From the cell containing the given text, extract its center point as [x, y] coordinate. 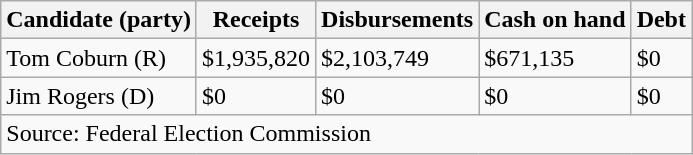
Source: Federal Election Commission [346, 134]
Disbursements [398, 20]
Debt [661, 20]
$1,935,820 [256, 58]
Tom Coburn (R) [99, 58]
Cash on hand [555, 20]
Receipts [256, 20]
Jim Rogers (D) [99, 96]
Candidate (party) [99, 20]
$671,135 [555, 58]
$2,103,749 [398, 58]
